Extract the [x, y] coordinate from the center of the cell holding the provided text.  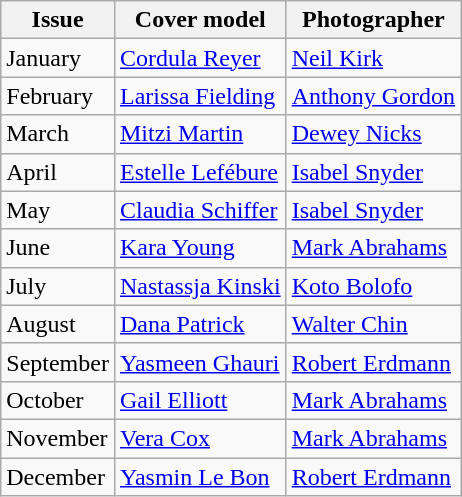
May [58, 210]
Issue [58, 20]
January [58, 58]
Yasmeen Ghauri [200, 362]
November [58, 438]
Cordula Reyer [200, 58]
Estelle Lefébure [200, 172]
September [58, 362]
Koto Bolofo [373, 286]
Larissa Fielding [200, 96]
Nastassja Kinski [200, 286]
Claudia Schiffer [200, 210]
Gail Elliott [200, 400]
Dana Patrick [200, 324]
Kara Young [200, 248]
Walter Chin [373, 324]
Anthony Gordon [373, 96]
December [58, 477]
June [58, 248]
February [58, 96]
Cover model [200, 20]
Vera Cox [200, 438]
August [58, 324]
March [58, 134]
Photographer [373, 20]
Neil Kirk [373, 58]
October [58, 400]
April [58, 172]
July [58, 286]
Mitzi Martin [200, 134]
Dewey Nicks [373, 134]
Yasmin Le Bon [200, 477]
